Pinpoint the cell where the given text exists, returning its (x, y) midpoint coordinate. 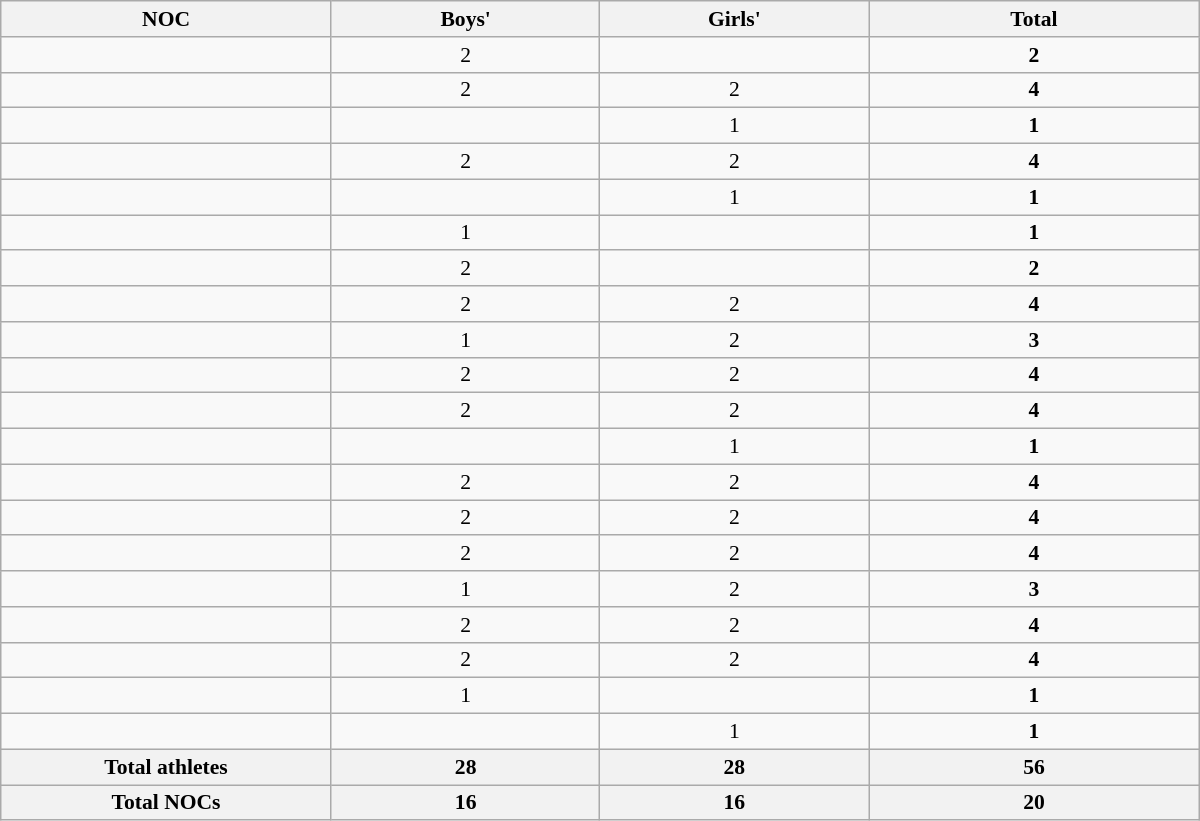
20 (1034, 803)
NOC (166, 19)
Boys' (466, 19)
Total (1034, 19)
56 (1034, 767)
Total NOCs (166, 803)
Girls' (734, 19)
Total athletes (166, 767)
